Return (X, Y) of the center of cell containing provided text 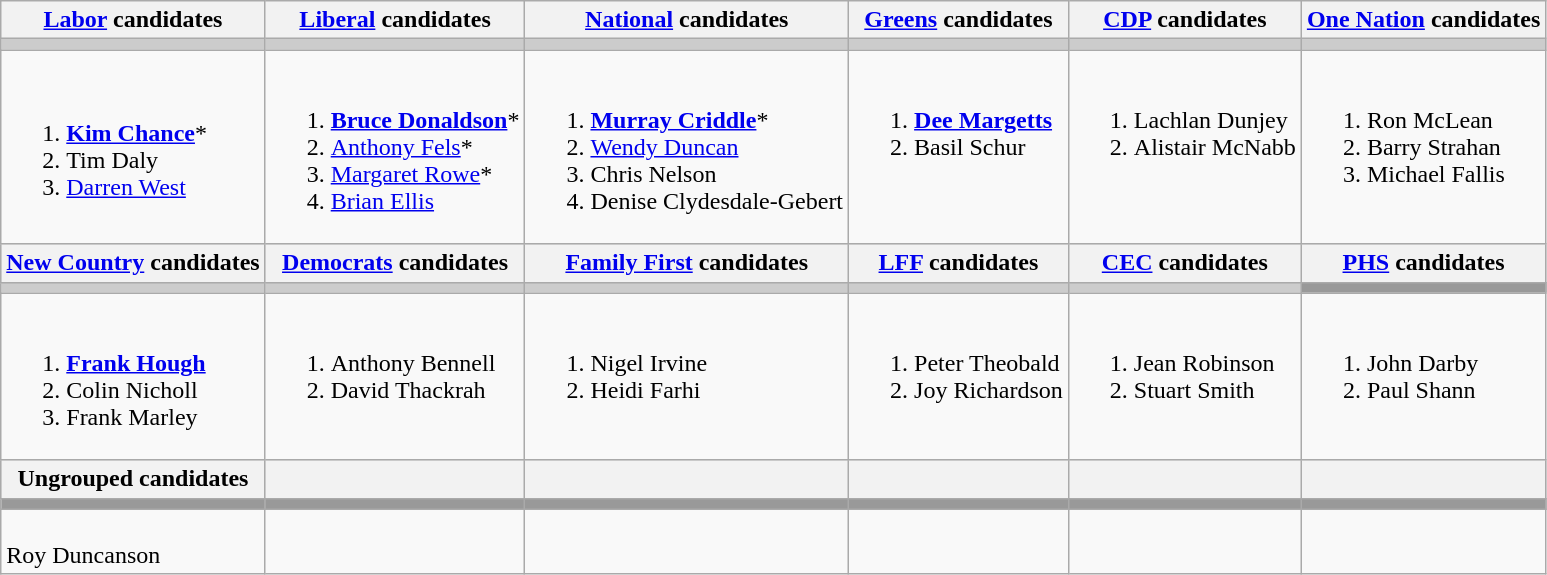
Democrats candidates (395, 263)
CDP candidates (1184, 20)
New Country candidates (133, 263)
Dee MargettsBasil Schur (959, 147)
Labor candidates (133, 20)
Kim Chance*Tim DalyDarren West (133, 147)
Jean RobinsonStuart Smith (1184, 376)
Murray Criddle*Wendy DuncanChris NelsonDenise Clydesdale-Gebert (687, 147)
John DarbyPaul Shann (1423, 376)
LFF candidates (959, 263)
Roy Duncanson (133, 542)
Ungrouped candidates (133, 479)
Bruce Donaldson*Anthony Fels*Margaret Rowe*Brian Ellis (395, 147)
Family First candidates (687, 263)
Liberal candidates (395, 20)
Anthony BennellDavid Thackrah (395, 376)
National candidates (687, 20)
One Nation candidates (1423, 20)
Ron McLeanBarry StrahanMichael Fallis (1423, 147)
Nigel IrvineHeidi Farhi (687, 376)
Lachlan DunjeyAlistair McNabb (1184, 147)
Frank HoughColin NichollFrank Marley (133, 376)
PHS candidates (1423, 263)
Peter TheobaldJoy Richardson (959, 376)
CEC candidates (1184, 263)
Greens candidates (959, 20)
